From the cell containing the given text, extract its center point as (x, y) coordinate. 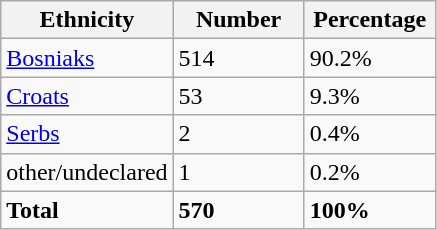
Serbs (87, 134)
1 (238, 172)
0.4% (370, 134)
100% (370, 210)
Bosniaks (87, 58)
2 (238, 134)
570 (238, 210)
Percentage (370, 20)
Croats (87, 96)
53 (238, 96)
0.2% (370, 172)
90.2% (370, 58)
514 (238, 58)
Ethnicity (87, 20)
Total (87, 210)
9.3% (370, 96)
Number (238, 20)
other/undeclared (87, 172)
